Return the (x, y) coordinate for the center point of the cell that contains the specified text.  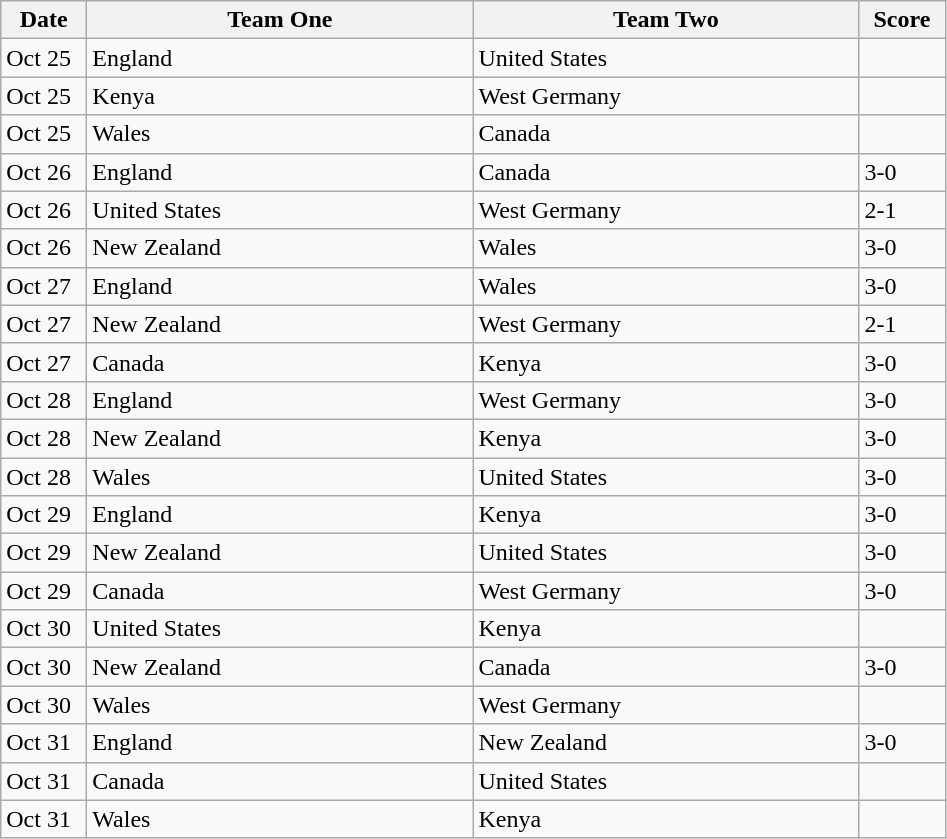
Score (902, 20)
Team One (280, 20)
Date (44, 20)
Team Two (666, 20)
